Extract the (x, y) coordinate from the center of the cell holding the provided text.  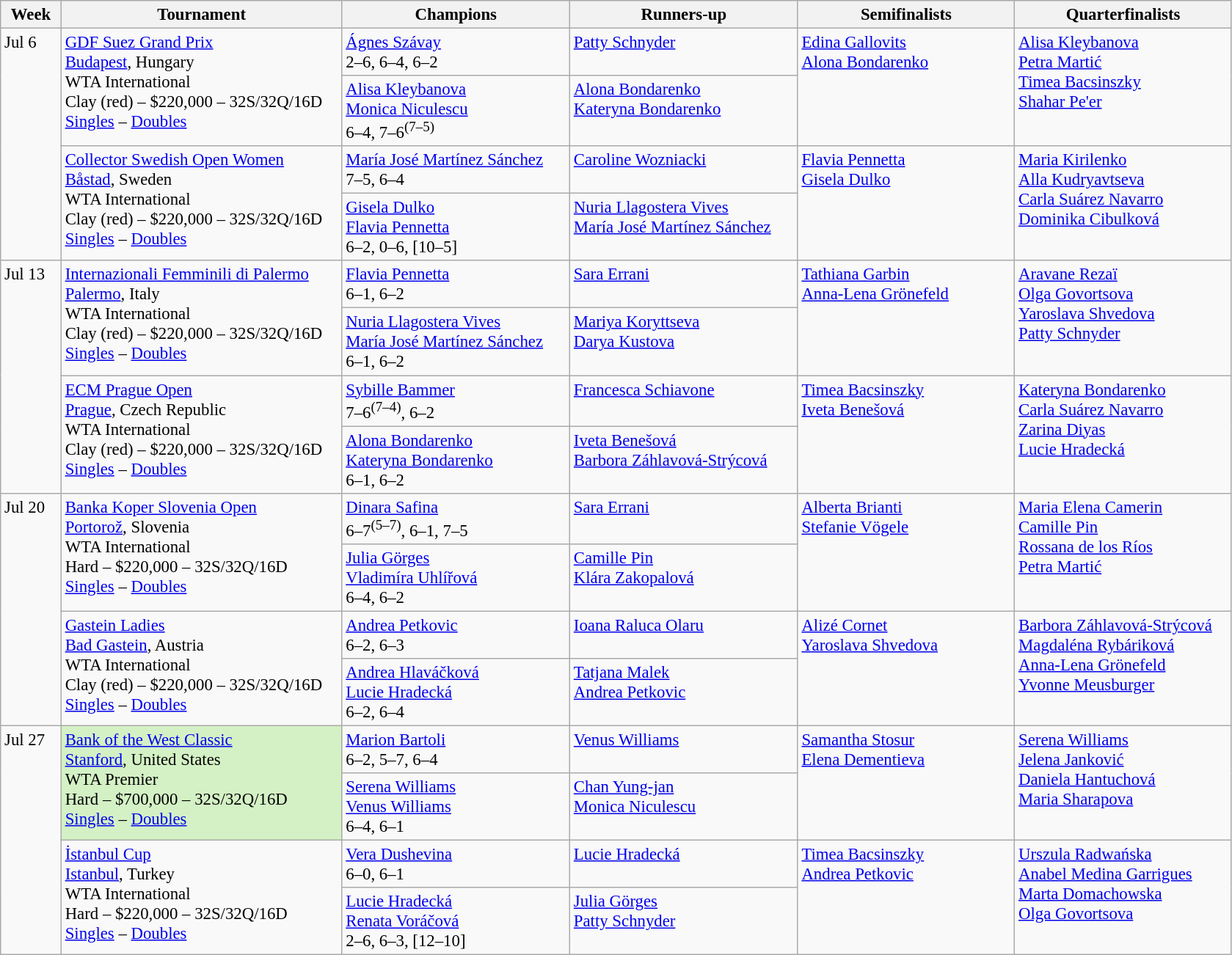
Lucie Hradecká Renata Voráčová2–6, 6–3, [12–10] (456, 921)
Bank of the West ClassicStanford, United StatesWTA PremierHard – $700,000 – 32S/32Q/16D Singles – Doubles (201, 783)
Iveta Benešová Barbora Záhlavová-Strýcová (684, 460)
Nuria Llagostera Vives María José Martínez Sánchez (684, 227)
Jul 27 (31, 840)
Tathiana Garbin Anna-Lena Grönefeld (906, 318)
Sybille Bammer7–6(7–4), 6–2 (456, 400)
Banka Koper Slovenia OpenPortorož, SloveniaWTA InternationalHard – $220,000 – 32S/32Q/16D Singles – Doubles (201, 552)
Marion Bartoli6–2, 5–7, 6–4 (456, 750)
Flavia Pennetta6–1, 6–2 (456, 285)
Tatjana Malek Andrea Petkovic (684, 692)
Timea Bacsinszky Andrea Petkovic (906, 898)
Runners-up (684, 15)
Patty Schnyder (684, 53)
Maria Kirilenko Alla Kudryavtseva Carla Suárez Navarro Dominika Cibulková (1123, 203)
Alberta Brianti Stefanie Vögele (906, 552)
Serena Williams Venus Williams6–4, 6–1 (456, 807)
Flavia Pennetta Gisela Dulko (906, 203)
Alisa Kleybanova Monica Niculescu 6–4, 7–6(7–5) (456, 111)
Vera Dushevina6–0, 6–1 (456, 864)
Edina Gallovits Alona Bondarenko (906, 88)
Urszula Radwańska Anabel Medina Garrigues Marta Domachowska Olga Govortsova (1123, 898)
Champions (456, 15)
Alona Bondarenko Kateryna Bondarenko6–1, 6–2 (456, 460)
İstanbul Cup Istanbul, TurkeyWTA InternationalHard – $220,000 – 32S/32Q/16D Singles – Doubles (201, 898)
Samantha Stosur Elena Dementieva (906, 783)
Kateryna Bondarenko Carla Suárez Navarro Zarina Diyas Lucie Hradecká (1123, 434)
Ágnes Szávay2–6, 6–4, 6–2 (456, 53)
Tournament (201, 15)
Maria Elena Camerin Camille Pin Rossana de los Ríos Petra Martić (1123, 552)
Jul 13 (31, 377)
Serena Williams Jelena Janković Daniela Hantuchová Maria Sharapova (1123, 783)
Julia Görges Patty Schnyder (684, 921)
María José Martínez Sánchez 7–5, 6–4 (456, 170)
Timea Bacsinszky Iveta Benešová (906, 434)
ECM Prague Open Prague, Czech RepublicWTA International Clay (red) – $220,000 – 32S/32Q/16DSingles – Doubles (201, 434)
GDF Suez Grand PrixBudapest, HungaryWTA InternationalClay (red) – $220,000 – 32S/32Q/16DSingles – Doubles (201, 88)
Camille Pin Klára Zakopalová (684, 578)
Aravane Rezaï Olga Govortsova Yaroslava Shvedova Patty Schnyder (1123, 318)
Collector Swedish Open WomenBåstad, SwedenWTA International Clay (red) – $220,000 – 32S/32Q/16DSingles – Doubles (201, 203)
Andrea Hlaváčková Lucie Hradecká 6–2, 6–4 (456, 692)
Week (31, 15)
Venus Williams (684, 750)
Barbora Záhlavová-Strýcová Magdaléna Rybáriková Anna-Lena Grönefeld Yvonne Meusburger (1123, 668)
Gastein Ladies Bad Gastein, AustriaWTA InternationalClay (red) – $220,000 – 32S/32Q/16D Singles – Doubles (201, 668)
Semifinalists (906, 15)
Jul 20 (31, 609)
Caroline Wozniacki (684, 170)
Internazionali Femminili di PalermoPalermo, ItalyWTA InternationalClay (red) – $220,000 – 32S/32Q/16DSingles – Doubles (201, 318)
Gisela Dulko Flavia Pennetta 6–2, 0–6, [10–5] (456, 227)
Alisa Kleybanova Petra Martić Timea Bacsinszky Shahar Pe'er (1123, 88)
Jul 6 (31, 145)
Francesca Schiavone (684, 400)
Ioana Raluca Olaru (684, 635)
Nuria Llagostera Vives María José Martínez Sánchez6–1, 6–2 (456, 342)
Mariya Koryttseva Darya Kustova (684, 342)
Alona Bondarenko Kateryna Bondarenko (684, 111)
Andrea Petkovic6–2, 6–3 (456, 635)
Quarterfinalists (1123, 15)
Julia Görges Vladimíra Uhlířová6–4, 6–2 (456, 578)
Lucie Hradecká (684, 864)
Chan Yung-jan Monica Niculescu (684, 807)
Dinara Safina6–7(5–7), 6–1, 7–5 (456, 518)
Alizé Cornet Yaroslava Shvedova (906, 668)
